For the text-containing cell, return its midpoint in [x, y] coordinate format. 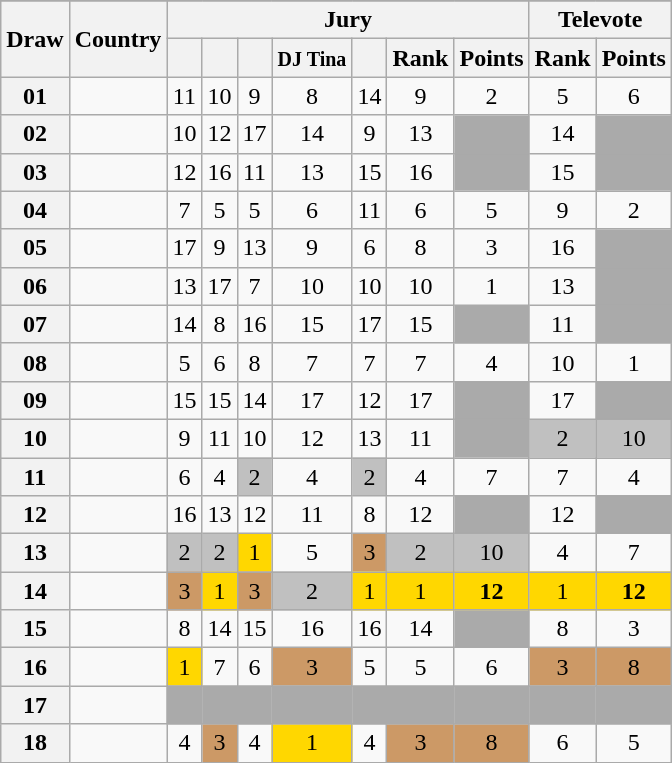
05 [35, 248]
02 [35, 134]
08 [35, 362]
18 [35, 743]
04 [35, 210]
DJ Tina [312, 58]
09 [35, 400]
03 [35, 172]
Country [118, 39]
01 [35, 96]
Draw [35, 39]
06 [35, 286]
07 [35, 324]
Televote [600, 20]
Jury [348, 20]
